From the cell containing the given text, extract its center point as (x, y) coordinate. 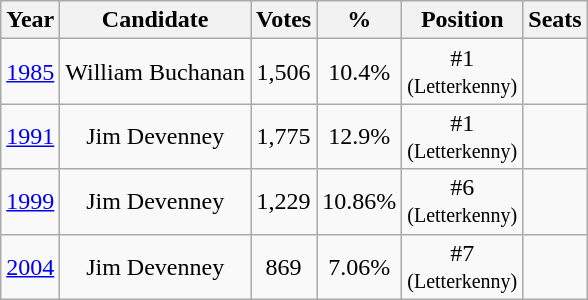
1,775 (284, 136)
1999 (30, 202)
12.9% (360, 136)
Year (30, 20)
1991 (30, 136)
10.4% (360, 72)
1,229 (284, 202)
Seats (555, 20)
Position (462, 20)
7.06% (360, 266)
2004 (30, 266)
869 (284, 266)
Candidate (156, 20)
#7(Letterkenny) (462, 266)
10.86% (360, 202)
% (360, 20)
Votes (284, 20)
William Buchanan (156, 72)
1,506 (284, 72)
#6(Letterkenny) (462, 202)
1985 (30, 72)
